Extract the [x, y] coordinate from the center of the cell holding the provided text.  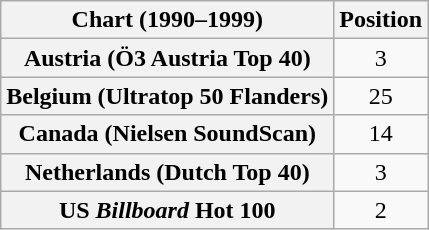
Canada (Nielsen SoundScan) [168, 134]
US Billboard Hot 100 [168, 210]
25 [381, 96]
2 [381, 210]
14 [381, 134]
Austria (Ö3 Austria Top 40) [168, 58]
Position [381, 20]
Netherlands (Dutch Top 40) [168, 172]
Chart (1990–1999) [168, 20]
Belgium (Ultratop 50 Flanders) [168, 96]
